Output the [x, y] coordinate of the center of the cell containing the given text.  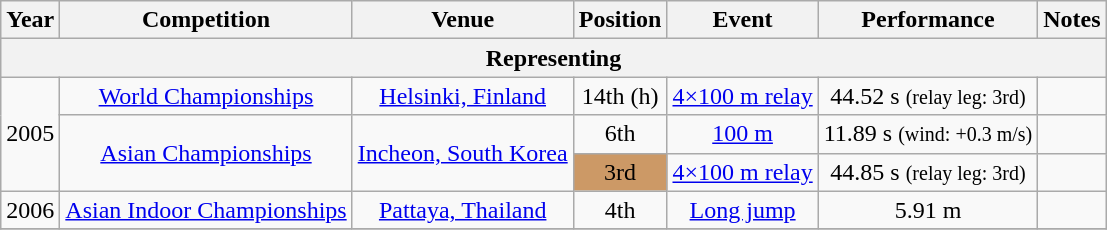
14th (h) [620, 96]
11.89 s (wind: +0.3 m/s) [928, 134]
Year [30, 20]
Representing [554, 58]
Event [742, 20]
Long jump [742, 210]
Asian Championships [206, 153]
2006 [30, 210]
Asian Indoor Championships [206, 210]
4th [620, 210]
World Championships [206, 96]
Position [620, 20]
Pattaya, Thailand [462, 210]
5.91 m [928, 210]
Competition [206, 20]
6th [620, 134]
Incheon, South Korea [462, 153]
Performance [928, 20]
2005 [30, 134]
Notes [1072, 20]
44.52 s (relay leg: 3rd) [928, 96]
44.85 s (relay leg: 3rd) [928, 172]
3rd [620, 172]
Venue [462, 20]
Helsinki, Finland [462, 96]
100 m [742, 134]
